Extract the (X, Y) coordinate from the center of the cell holding the provided text.  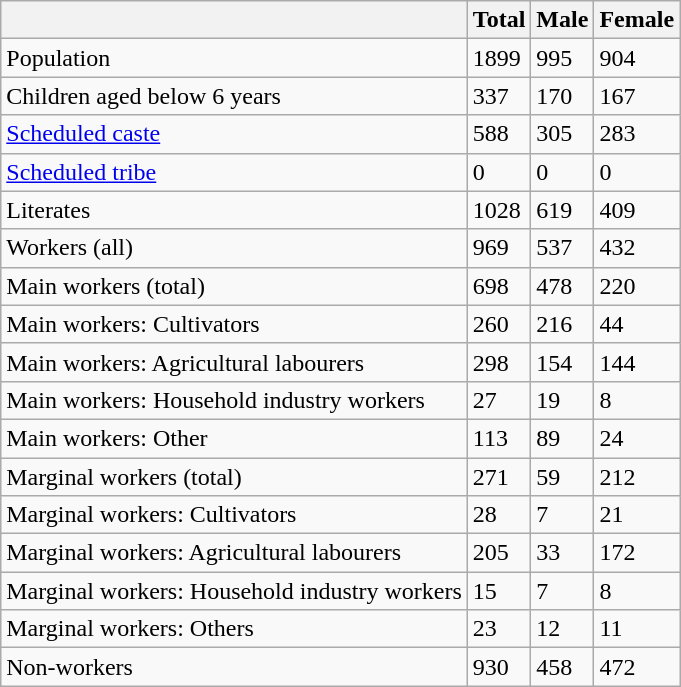
144 (637, 362)
904 (637, 58)
Marginal workers (total) (234, 477)
113 (499, 438)
Marginal workers: Cultivators (234, 515)
Main workers (total) (234, 286)
Main workers: Other (234, 438)
Population (234, 58)
Female (637, 20)
995 (562, 58)
212 (637, 477)
409 (637, 210)
15 (499, 591)
12 (562, 629)
458 (562, 667)
Non-workers (234, 667)
969 (499, 248)
Workers (all) (234, 248)
930 (499, 667)
432 (637, 248)
19 (562, 400)
33 (562, 553)
1899 (499, 58)
24 (637, 438)
588 (499, 134)
154 (562, 362)
89 (562, 438)
Marginal workers: Others (234, 629)
21 (637, 515)
260 (499, 324)
Scheduled tribe (234, 172)
59 (562, 477)
698 (499, 286)
Literates (234, 210)
Main workers: Cultivators (234, 324)
Marginal workers: Agricultural labourers (234, 553)
478 (562, 286)
Marginal workers: Household industry workers (234, 591)
Scheduled caste (234, 134)
205 (499, 553)
271 (499, 477)
11 (637, 629)
283 (637, 134)
1028 (499, 210)
Main workers: Agricultural labourers (234, 362)
170 (562, 96)
220 (637, 286)
27 (499, 400)
619 (562, 210)
305 (562, 134)
44 (637, 324)
172 (637, 553)
23 (499, 629)
28 (499, 515)
298 (499, 362)
216 (562, 324)
537 (562, 248)
167 (637, 96)
337 (499, 96)
Children aged below 6 years (234, 96)
472 (637, 667)
Main workers: Household industry workers (234, 400)
Male (562, 20)
Total (499, 20)
